Extract the (x, y) coordinate from the center of the cell holding the provided text.  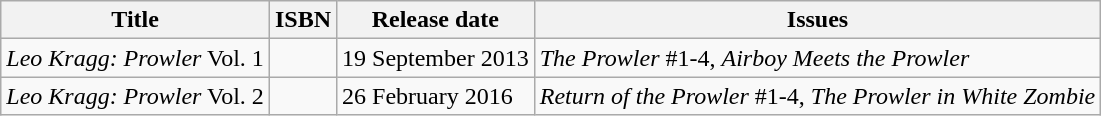
Leo Kragg: Prowler Vol. 1 (136, 58)
Issues (818, 20)
Return of the Prowler #1-4, The Prowler in White Zombie (818, 96)
Leo Kragg: Prowler Vol. 2 (136, 96)
19 September 2013 (436, 58)
26 February 2016 (436, 96)
The Prowler #1-4, Airboy Meets the Prowler (818, 58)
ISBN (302, 20)
Title (136, 20)
Release date (436, 20)
